Identify which cell holds the provided text, then report its [X, Y] central coordinate. 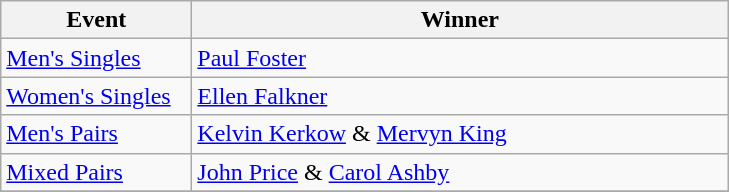
Kelvin Kerkow & Mervyn King [460, 134]
Men's Singles [96, 58]
Event [96, 20]
Ellen Falkner [460, 96]
Mixed Pairs [96, 172]
Paul Foster [460, 58]
Men's Pairs [96, 134]
John Price & Carol Ashby [460, 172]
Women's Singles [96, 96]
Winner [460, 20]
